Detect which cell encompasses the target text, then output its [x, y] center coordinate. 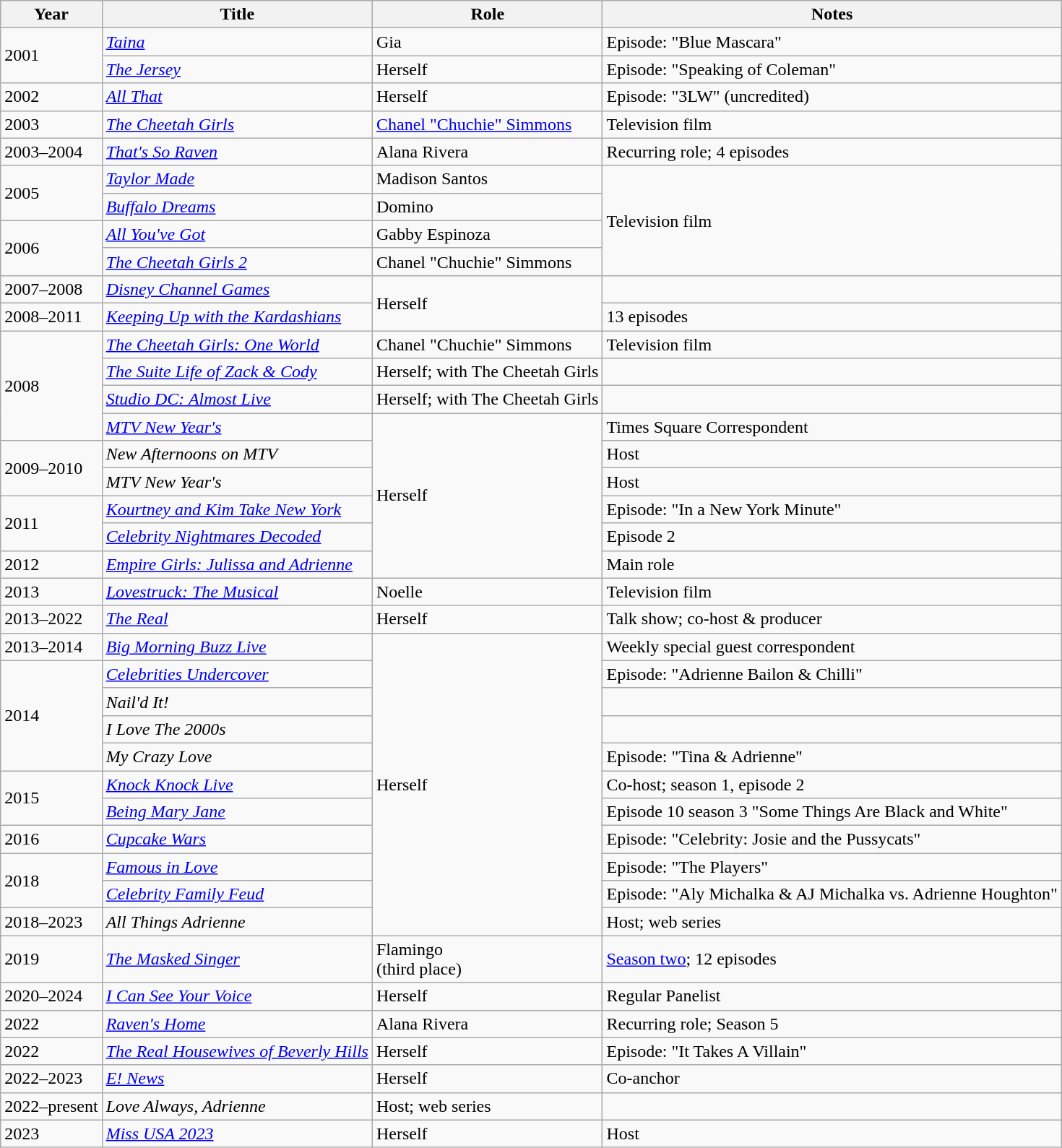
Notes [832, 14]
Episode 10 season 3 "Some Things Are Black and White" [832, 812]
Recurring role; Season 5 [832, 1024]
2013–2022 [51, 619]
E! News [237, 1079]
Madison Santos [487, 179]
Empire Girls: Julissa and Adrienne [237, 564]
2013–2014 [51, 647]
Lovestruck: The Musical [237, 592]
Kourtney and Kim Take New York [237, 509]
Episode: "Tina & Adrienne" [832, 756]
Episode: "In a New York Minute" [832, 509]
Episode: "Celebrity: Josie and the Pussycats" [832, 840]
Times Square Correspondent [832, 427]
All Things Adrienne [237, 922]
2014 [51, 715]
Keeping Up with the Kardashians [237, 316]
New Afternoons on MTV [237, 454]
Weekly special guest correspondent [832, 647]
Raven's Home [237, 1024]
2008–2011 [51, 316]
My Crazy Love [237, 756]
Regular Panelist [832, 996]
Big Morning Buzz Live [237, 647]
The Cheetah Girls: One World [237, 345]
That's So Raven [237, 152]
Episode: "Blue Mascara" [832, 42]
Year [51, 14]
Noelle [487, 592]
The Real [237, 619]
Episode: "Speaking of Coleman" [832, 69]
2019 [51, 959]
Main role [832, 564]
Episode 2 [832, 537]
Nail'd It! [237, 702]
The Real Housewives of Beverly Hills [237, 1051]
Miss USA 2023 [237, 1134]
Episode: "It Takes A Villain" [832, 1051]
All You've Got [237, 234]
Flamingo(third place) [487, 959]
Co-anchor [832, 1079]
Recurring role; 4 episodes [832, 152]
Celebrity Nightmares Decoded [237, 537]
Celebrities Undercover [237, 674]
Love Always, Adrienne [237, 1106]
2022–2023 [51, 1079]
2003 [51, 124]
2020–2024 [51, 996]
Cupcake Wars [237, 840]
Studio DC: Almost Live [237, 400]
2002 [51, 97]
The Suite Life of Zack & Cody [237, 372]
Disney Channel Games [237, 289]
2009–2010 [51, 468]
All That [237, 97]
Taylor Made [237, 179]
The Jersey [237, 69]
Role [487, 14]
Episode: "3LW" (uncredited) [832, 97]
2018 [51, 881]
2008 [51, 386]
2023 [51, 1134]
The Cheetah Girls 2 [237, 262]
2018–2023 [51, 922]
13 episodes [832, 316]
Co-host; season 1, episode 2 [832, 784]
Episode: "The Players" [832, 867]
Being Mary Jane [237, 812]
The Masked Singer [237, 959]
Episode: "Adrienne Bailon & Chilli" [832, 674]
Season two; 12 episodes [832, 959]
2013 [51, 592]
Episode: "Aly Michalka & AJ Michalka vs. Adrienne Houghton" [832, 894]
Knock Knock Live [237, 784]
Domino [487, 207]
2005 [51, 193]
Title [237, 14]
I Can See Your Voice [237, 996]
Gia [487, 42]
Taina [237, 42]
2011 [51, 523]
2015 [51, 798]
2016 [51, 840]
Talk show; co-host & producer [832, 619]
The Cheetah Girls [237, 124]
2012 [51, 564]
2022–present [51, 1106]
2007–2008 [51, 289]
2006 [51, 248]
Celebrity Family Feud [237, 894]
Famous in Love [237, 867]
Gabby Espinoza [487, 234]
I Love The 2000s [237, 729]
2001 [51, 56]
2003–2004 [51, 152]
Buffalo Dreams [237, 207]
